Identify which cell holds the provided text, then report its [x, y] central coordinate. 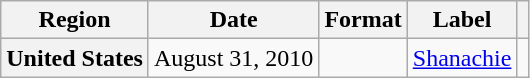
Region [75, 20]
Shanachie [462, 58]
Format [363, 20]
Date [233, 20]
Label [462, 20]
United States [75, 58]
August 31, 2010 [233, 58]
